Locate the cell with the specified text and output its (X, Y) center coordinate. 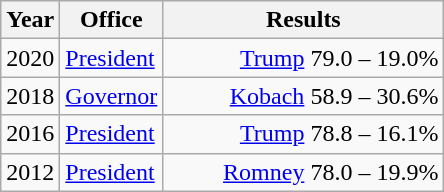
Kobach 58.9 – 30.6% (304, 96)
2020 (30, 58)
Results (304, 20)
Office (112, 20)
Trump 79.0 – 19.0% (304, 58)
2012 (30, 172)
2018 (30, 96)
Trump 78.8 – 16.1% (304, 134)
Romney 78.0 – 19.9% (304, 172)
Governor (112, 96)
2016 (30, 134)
Year (30, 20)
